Output the [X, Y] coordinate of the center of the cell containing the given text.  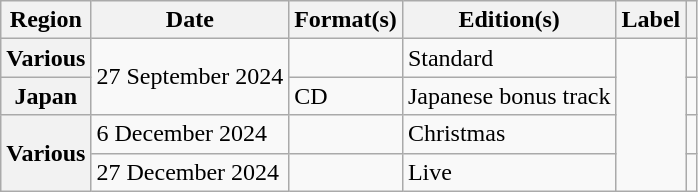
CD [346, 96]
27 December 2024 [190, 172]
27 September 2024 [190, 77]
Christmas [509, 134]
Live [509, 172]
Japan [46, 96]
Label [651, 20]
Format(s) [346, 20]
6 December 2024 [190, 134]
Standard [509, 58]
Region [46, 20]
Japanese bonus track [509, 96]
Date [190, 20]
Edition(s) [509, 20]
